Locate the cell with the specified text and output its (x, y) center coordinate. 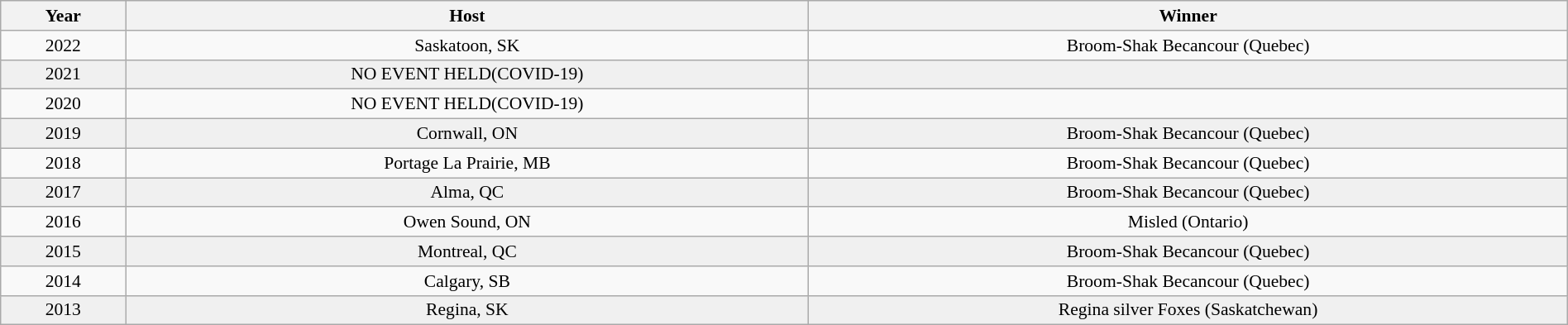
Montreal, QC (467, 251)
Portage La Prairie, MB (467, 163)
2022 (63, 45)
2015 (63, 251)
Calgary, SB (467, 281)
Year (63, 16)
2014 (63, 281)
Owen Sound, ON (467, 222)
Winner (1188, 16)
2020 (63, 104)
Host (467, 16)
Cornwall, ON (467, 134)
Regina, SK (467, 310)
2013 (63, 310)
2018 (63, 163)
2017 (63, 193)
Regina silver Foxes (Saskatchewan) (1188, 310)
Misled (Ontario) (1188, 222)
2016 (63, 222)
2019 (63, 134)
Saskatoon, SK (467, 45)
Alma, QC (467, 193)
2021 (63, 74)
